Provide the [x, y] coordinate of the cell's center where the given text is located.  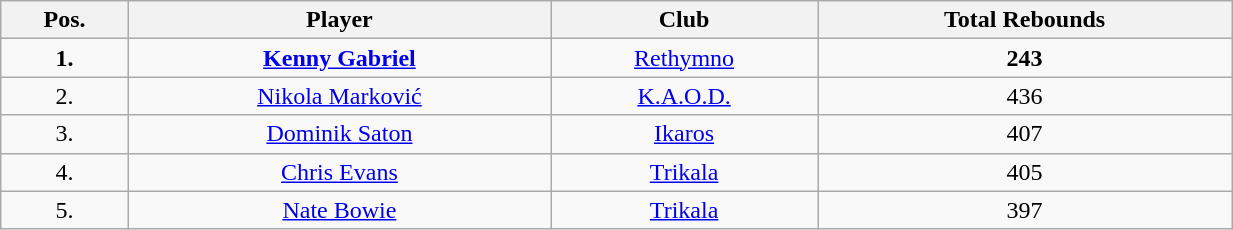
405 [1025, 172]
Chris Evans [339, 172]
407 [1025, 134]
Total Rebounds [1025, 20]
Nikola Marković [339, 96]
397 [1025, 210]
436 [1025, 96]
Pos. [65, 20]
Nate Bowie [339, 210]
Ikaros [684, 134]
5. [65, 210]
2. [65, 96]
Club [684, 20]
K.A.O.D. [684, 96]
Rethymno [684, 58]
Player [339, 20]
3. [65, 134]
Dominik Saton [339, 134]
243 [1025, 58]
Kenny Gabriel [339, 58]
1. [65, 58]
4. [65, 172]
